Detect which cell encompasses the target text, then output its (X, Y) center coordinate. 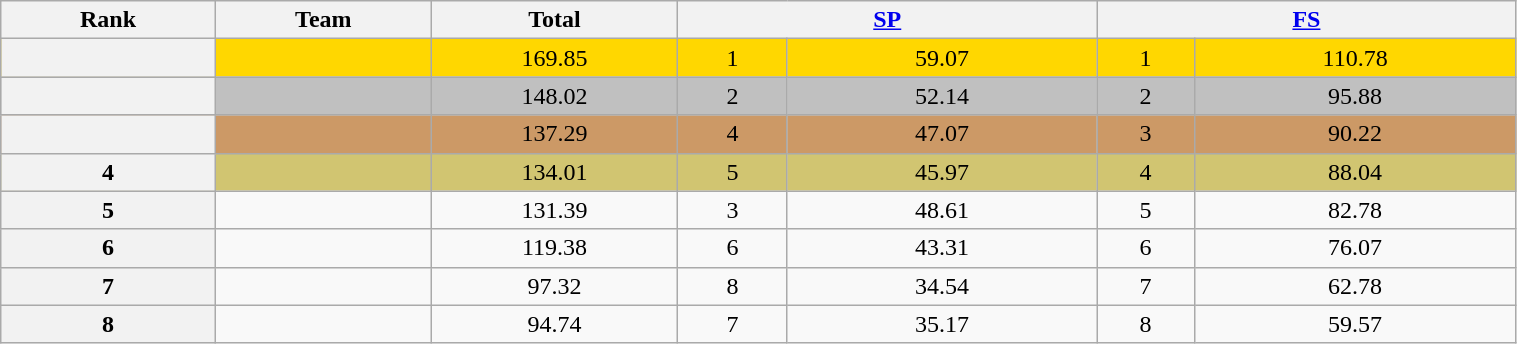
47.07 (942, 134)
43.31 (942, 248)
62.78 (1355, 286)
34.54 (942, 286)
95.88 (1355, 96)
131.39 (554, 210)
148.02 (554, 96)
134.01 (554, 172)
97.32 (554, 286)
59.57 (1355, 324)
SP (888, 20)
Total (554, 20)
110.78 (1355, 58)
35.17 (942, 324)
59.07 (942, 58)
94.74 (554, 324)
52.14 (942, 96)
Team (323, 20)
76.07 (1355, 248)
82.78 (1355, 210)
90.22 (1355, 134)
45.97 (942, 172)
48.61 (942, 210)
119.38 (554, 248)
137.29 (554, 134)
169.85 (554, 58)
FS (1306, 20)
88.04 (1355, 172)
Rank (108, 20)
